Detect which cell encompasses the target text, then output its (x, y) center coordinate. 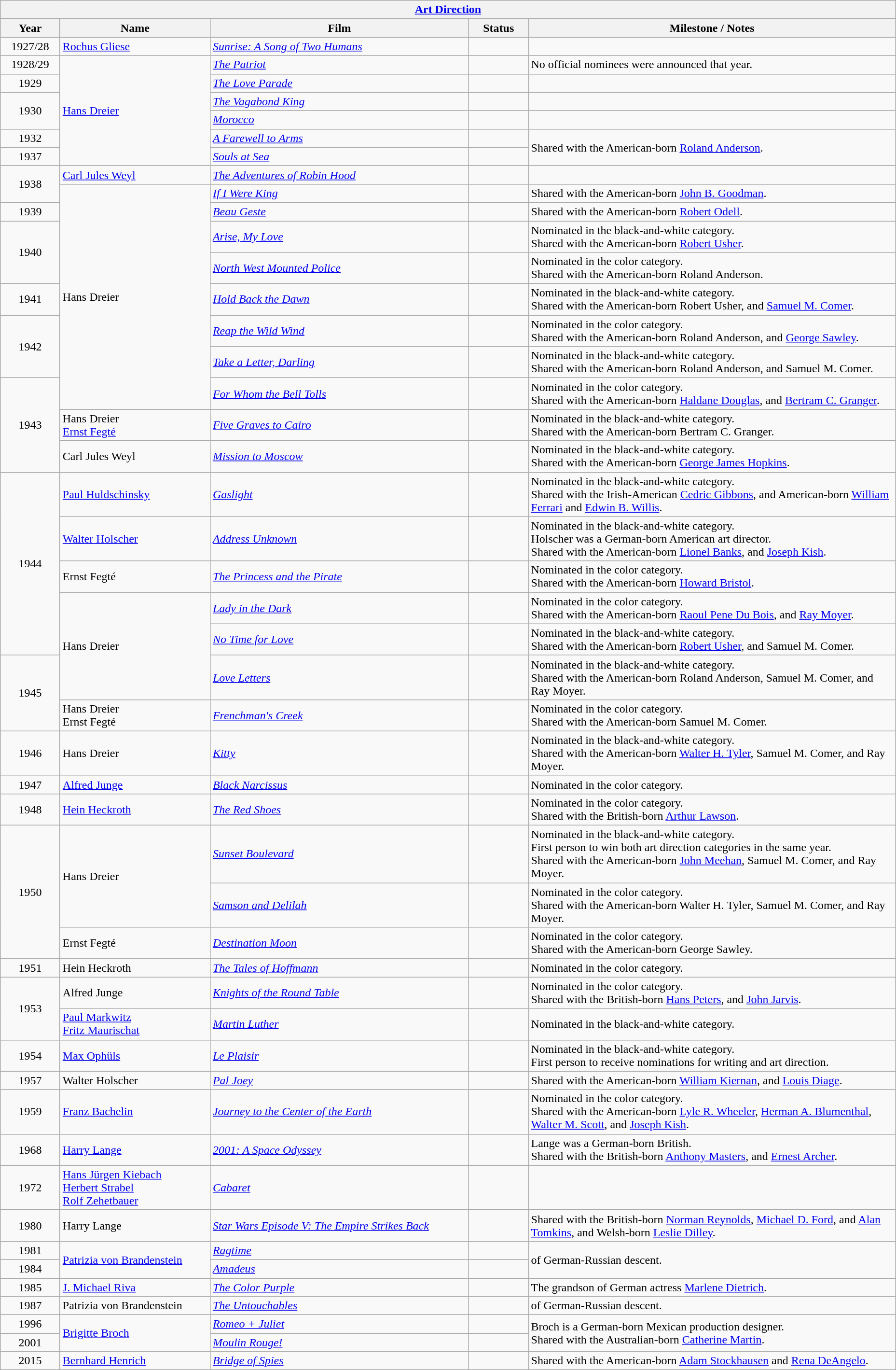
Nominated in the black-and-white category.Shared with the American-born Bertram C. Granger. (712, 425)
Nominated in the color category.Shared with the American-born Howard Bristol. (712, 576)
1943 (30, 425)
Bridge of Spies (339, 1361)
Nominated in the black-and-white category.Shared with the American-born Roland Anderson, Samuel M. Comer, and Ray Moyer. (712, 677)
1927/28 (30, 46)
1930 (30, 111)
The Vagabond King (339, 101)
Pal Joey (339, 1080)
Nominated in the color category.Shared with the American-born George Sawley. (712, 943)
The Untouchables (339, 1306)
The Love Parade (339, 83)
Paul MarkwitzFritz Maurischat (135, 1024)
1953 (30, 1008)
Bernhard Henrich (135, 1361)
Nominated in the black-and-white category.First person to receive nominations for writing and art direction. (712, 1055)
For Whom the Bell Tolls (339, 394)
Black Narcissus (339, 784)
J. Michael Riva (135, 1287)
Shared with the American-born William Kiernan, and Louis Diage. (712, 1080)
1984 (30, 1269)
Five Graves to Cairo (339, 425)
Hans Jürgen KiebachHerbert StrabelRolf Zehetbauer (135, 1188)
1932 (30, 138)
Brigitte Broch (135, 1333)
The Adventures of Robin Hood (339, 175)
Art Direction (448, 10)
Frenchman's Creek (339, 715)
Mission to Moscow (339, 457)
Souls at Sea (339, 156)
Kitty (339, 753)
Year (30, 28)
1937 (30, 156)
Nominated in the color category.Shared with the American-born Haldane Douglas, and Bertram C. Granger. (712, 394)
Nominated in the black-and-white category.Shared with the American-born Roland Anderson, and Samuel M. Comer. (712, 362)
Shared with the British-born Norman Reynolds, Michael D. Ford, and Alan Tomkins, and Welsh-born Leslie Dilley. (712, 1225)
Star Wars Episode V: The Empire Strikes Back (339, 1225)
1987 (30, 1306)
Address Unknown (339, 539)
1945 (30, 693)
Film (339, 28)
1941 (30, 299)
Shared with the American-born Roland Anderson. (712, 147)
1981 (30, 1250)
Name (135, 28)
Gaslight (339, 494)
1996 (30, 1324)
1980 (30, 1225)
Take a Letter, Darling (339, 362)
1957 (30, 1080)
1940 (30, 252)
1950 (30, 892)
Reap the Wild Wind (339, 331)
Milestone / Notes (712, 28)
Shared with the American-born Robert Odell. (712, 211)
1959 (30, 1112)
Nominated in the black-and-white category.Shared with the American-born George James Hopkins. (712, 457)
1938 (30, 184)
Journey to the Center of the Earth (339, 1112)
Knights of the Round Table (339, 993)
A Farewell to Arms (339, 138)
1929 (30, 83)
The Princess and the Pirate (339, 576)
1942 (30, 347)
Nominated in the black-and-white category.Shared with the Irish-American Cedric Gibbons, and American-born William Ferrari and Edwin B. Willis. (712, 494)
Max Ophüls (135, 1055)
Nominated in the black-and-white category.Shared with the American-born Robert Usher. (712, 237)
Shared with the American-born Adam Stockhausen and Rena DeAngelo. (712, 1361)
Moulin Rouge! (339, 1342)
Lady in the Dark (339, 608)
1946 (30, 753)
Sunset Boulevard (339, 854)
Nominated in the black-and-white category.Shared with the American-born Walter H. Tyler, Samuel M. Comer, and Ray Moyer. (712, 753)
Cabaret (339, 1188)
Nominated in the color category.Shared with the American-born Lyle R. Wheeler, Herman A. Blumenthal, Walter M. Scott, and Joseph Kish. (712, 1112)
1951 (30, 968)
1954 (30, 1055)
Paul Huldschinsky (135, 494)
Shared with the American-born John B. Goodman. (712, 193)
The Color Purple (339, 1287)
No official nominees were announced that year. (712, 65)
1944 (30, 564)
Nominated in the color category.Shared with the British-born Arthur Lawson. (712, 810)
Lange was a German-born British.Shared with the British-born Anthony Masters, and Ernest Archer. (712, 1150)
Nominated in the color category.Shared with the American-born Roland Anderson. (712, 268)
1948 (30, 810)
The Tales of Hoffmann (339, 968)
Nominated in the color category.Shared with the American-born Raoul Pene Du Bois, and Ray Moyer. (712, 608)
Rochus Gliese (135, 46)
Morocco (339, 120)
Broch is a German-born Mexican production designer.Shared with the Australian-born Catherine Martin. (712, 1333)
1928/29 (30, 65)
2001: A Space Odyssey (339, 1150)
Nominated in the black-and-white category. (712, 1024)
Samson and Delilah (339, 905)
Beau Geste (339, 211)
Sunrise: A Song of Two Humans (339, 46)
The Red Shoes (339, 810)
2015 (30, 1361)
Le Plaisir (339, 1055)
Nominated in the color category.Shared with the American-born Samuel M. Comer. (712, 715)
Romeo + Juliet (339, 1324)
2001 (30, 1342)
North West Mounted Police (339, 268)
Amadeus (339, 1269)
1972 (30, 1188)
Love Letters (339, 677)
Martin Luther (339, 1024)
Franz Bachelin (135, 1112)
1985 (30, 1287)
No Time for Love (339, 639)
Hold Back the Dawn (339, 299)
1939 (30, 211)
If I Were King (339, 193)
1968 (30, 1150)
Nominated in the color category.Shared with the American-born Roland Anderson, and George Sawley. (712, 331)
Status (498, 28)
Nominated in the color category.Shared with the American-born Walter H. Tyler, Samuel M. Comer, and Ray Moyer. (712, 905)
Ragtime (339, 1250)
The grandson of German actress Marlene Dietrich. (712, 1287)
1947 (30, 784)
Destination Moon (339, 943)
Nominated in the color category.Shared with the British-born Hans Peters, and John Jarvis. (712, 993)
The Patriot (339, 65)
Arise, My Love (339, 237)
